From the cell containing the given text, extract its center point as [x, y] coordinate. 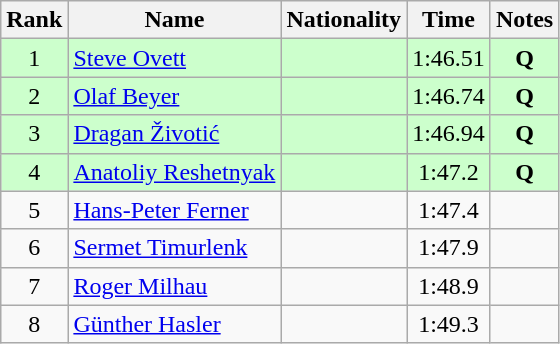
1:48.9 [449, 286]
Günther Hasler [174, 324]
2 [34, 96]
Name [174, 20]
Olaf Beyer [174, 96]
Rank [34, 20]
Roger Milhau [174, 286]
6 [34, 248]
Anatoliy Reshetnyak [174, 172]
1:46.51 [449, 58]
Notes [524, 20]
Time [449, 20]
1:47.4 [449, 210]
1:47.2 [449, 172]
7 [34, 286]
5 [34, 210]
1:47.9 [449, 248]
3 [34, 134]
4 [34, 172]
1:49.3 [449, 324]
8 [34, 324]
1:46.94 [449, 134]
Sermet Timurlenk [174, 248]
Steve Ovett [174, 58]
Hans-Peter Ferner [174, 210]
Dragan Životić [174, 134]
1 [34, 58]
Nationality [344, 20]
1:46.74 [449, 96]
